Locate the cell with the specified text and output its (x, y) center coordinate. 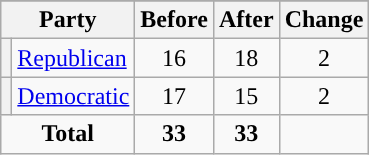
Democratic (74, 96)
16 (174, 58)
Party (68, 20)
Before (174, 20)
Republican (74, 58)
18 (246, 58)
After (246, 20)
17 (174, 96)
Change (324, 20)
Total (68, 134)
15 (246, 96)
